Locate the cell with the specified text and output its (X, Y) center coordinate. 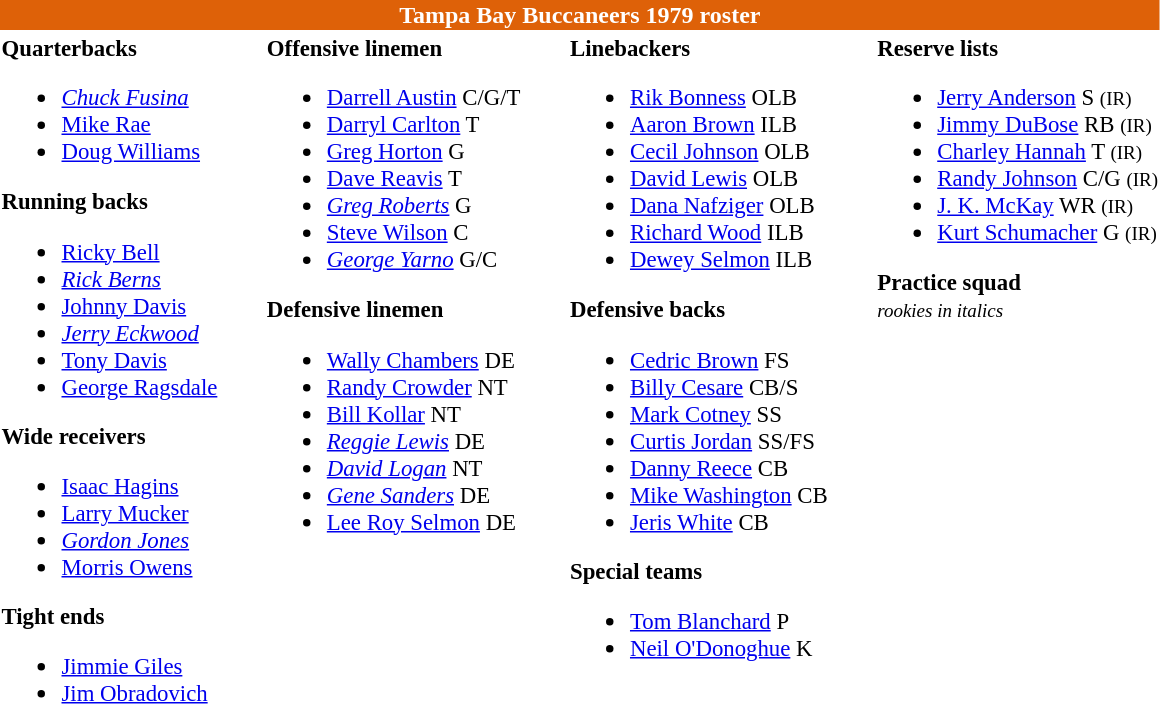
Tampa Bay Buccaneers 1979 roster (580, 15)
